Return the [X, Y] coordinate for the center point of the cell that contains the specified text.  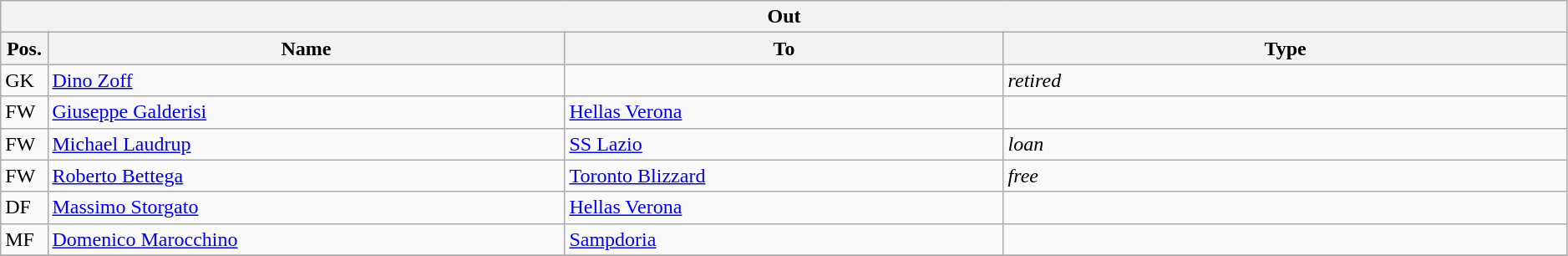
SS Lazio [784, 144]
Pos. [24, 49]
DF [24, 207]
Massimo Storgato [306, 207]
Domenico Marocchino [306, 239]
retired [1285, 80]
GK [24, 80]
Name [306, 49]
To [784, 49]
Toronto Blizzard [784, 176]
free [1285, 176]
Sampdoria [784, 239]
loan [1285, 144]
Michael Laudrup [306, 144]
Giuseppe Galderisi [306, 112]
Type [1285, 49]
Out [784, 17]
Dino Zoff [306, 80]
MF [24, 239]
Roberto Bettega [306, 176]
